Pinpoint the cell where the given text exists, returning its [x, y] midpoint coordinate. 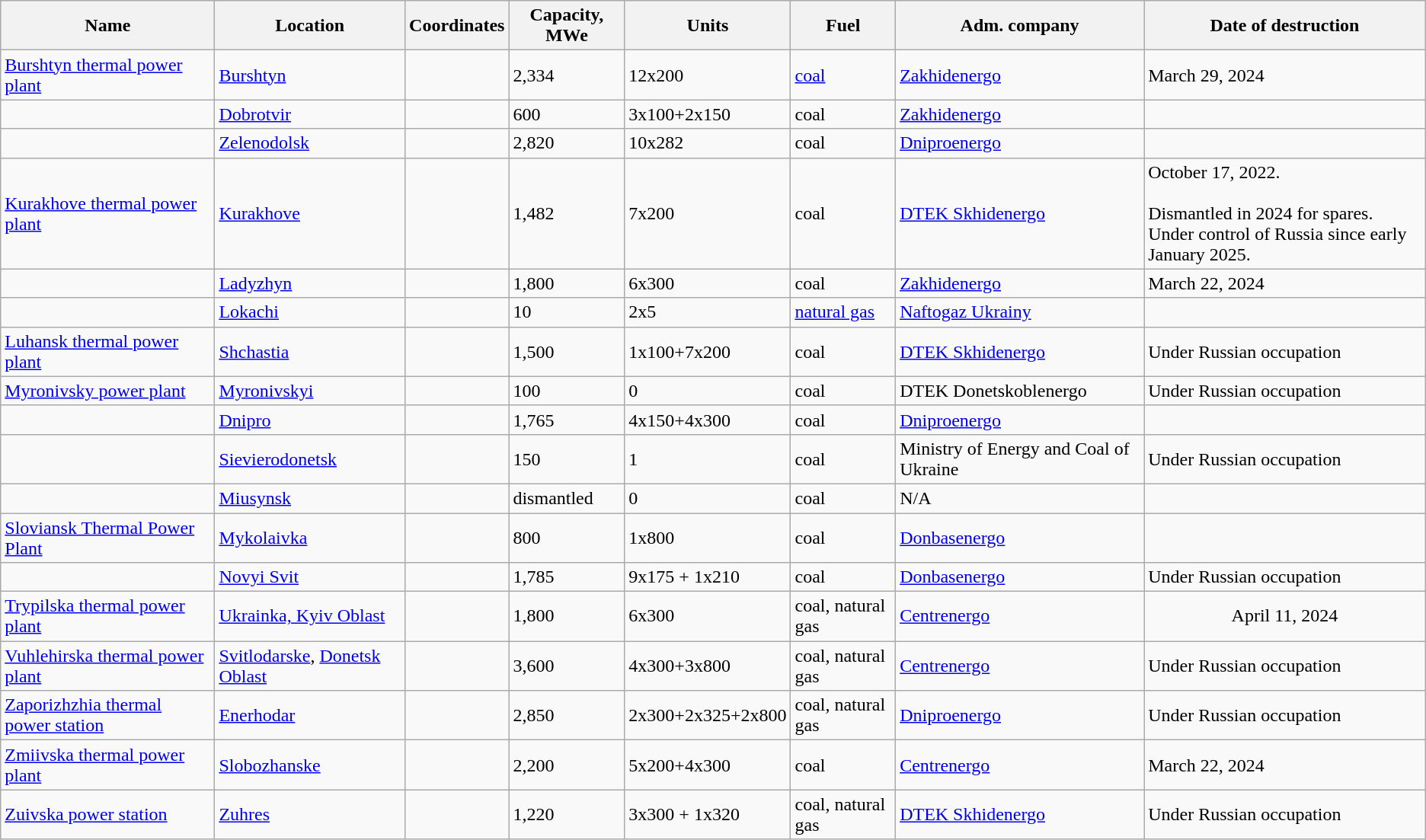
Zaporizhzhia thermal power station [108, 716]
5x200+4x300 [708, 765]
12x200 [708, 75]
150 [567, 458]
October 17, 2022.Dismantled in 2024 for spares. Under control of Russia since early January 2025. [1285, 213]
4x150+4x300 [708, 420]
Myronivsky power plant [108, 391]
1,785 [567, 577]
10x282 [708, 143]
April 11, 2024 [1285, 617]
Sloviansk Thermal Power Plant [108, 538]
Dnipro [310, 420]
9x175 + 1x210 [708, 577]
Date of destruction [1285, 26]
Kurakhove [310, 213]
Enerhodar [310, 716]
Capacity, MWe [567, 26]
Fuel [843, 26]
2,850 [567, 716]
Vuhlehirska thermal power plant [108, 666]
Myronivskyi [310, 391]
2,200 [567, 765]
Zmiivska thermal power plant [108, 765]
Ukrainka, Kyiv Oblast [310, 617]
800 [567, 538]
Name [108, 26]
dismantled [567, 498]
Lokachi [310, 312]
March 29, 2024 [1285, 75]
100 [567, 391]
Slobozhanske [310, 765]
DTEK Donetskoblenergo [1020, 391]
Sievierodonetsk [310, 458]
1,500 [567, 352]
Mykolaivka [310, 538]
2,820 [567, 143]
600 [567, 114]
1,220 [567, 815]
Naftogaz Ukrainy [1020, 312]
Units [708, 26]
Miusynsk [310, 498]
Trypilska thermal power plant [108, 617]
Ministry of Energy and Coal of Ukraine [1020, 458]
2x300+2x325+2x800 [708, 716]
Zuivska power station [108, 815]
Location [310, 26]
Zelenodolsk [310, 143]
Zuhres [310, 815]
Burshtyn [310, 75]
4x300+3x800 [708, 666]
2,334 [567, 75]
Burshtyn thermal power plant [108, 75]
3x300 + 1x320 [708, 815]
Shchastia [310, 352]
Coordinates [457, 26]
1,765 [567, 420]
1,482 [567, 213]
2x5 [708, 312]
N/A [1020, 498]
1x800 [708, 538]
1x100+7x200 [708, 352]
Dobrotvir [310, 114]
10 [567, 312]
Novyi Svit [310, 577]
natural gas [843, 312]
3x100+2x150 [708, 114]
3,600 [567, 666]
Luhansk thermal power plant [108, 352]
7x200 [708, 213]
Ladyzhyn [310, 283]
Adm. company [1020, 26]
Svitlodarske, Donetsk Oblast [310, 666]
1 [708, 458]
Kurakhove thermal power plant [108, 213]
